Locate the cell with the specified text and output its (x, y) center coordinate. 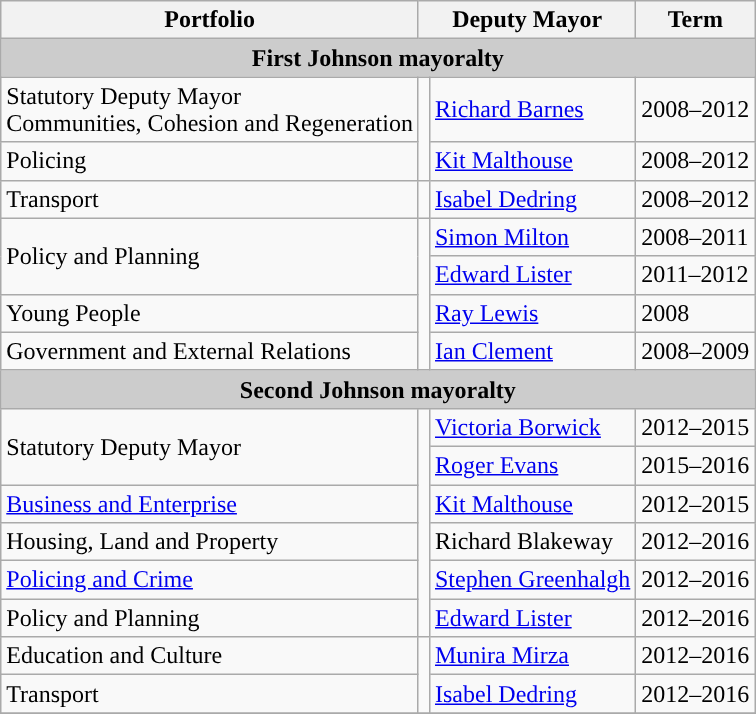
Ian Clement (532, 351)
2008–2011 (696, 237)
2015–2016 (696, 465)
2008–2009 (696, 351)
First Johnson mayoralty (378, 58)
Housing, Land and Property (210, 542)
Richard Barnes (532, 110)
2008 (696, 313)
Simon Milton (532, 237)
Ray Lewis (532, 313)
Young People (210, 313)
Victoria Borwick (532, 427)
Statutory Deputy MayorCommunities, Cohesion and Regeneration (210, 110)
Richard Blakeway (532, 542)
Stephen Greenhalgh (532, 580)
Second Johnson mayoralty (378, 389)
Term (696, 20)
Roger Evans (532, 465)
Statutory Deputy Mayor (210, 446)
2011–2012 (696, 275)
Policing (210, 161)
Portfolio (210, 20)
Policing and Crime (210, 580)
Business and Enterprise (210, 503)
Education and Culture (210, 656)
Munira Mirza (532, 656)
Deputy Mayor (526, 20)
Government and External Relations (210, 351)
